For the text-containing cell, return its midpoint in (X, Y) coordinate format. 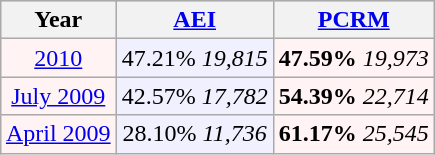
47.21% 19,815 (194, 58)
Year (58, 20)
April 2009 (58, 134)
61.17% 25,545 (354, 134)
July 2009 (58, 96)
47.59% 19,973 (354, 58)
2010 (58, 58)
54.39% 22,714 (354, 96)
PCRM (354, 20)
42.57% 17,782 (194, 96)
28.10% 11,736 (194, 134)
AEI (194, 20)
